Find where the given text appears and provide that cell's center as (X, Y) coordinate. 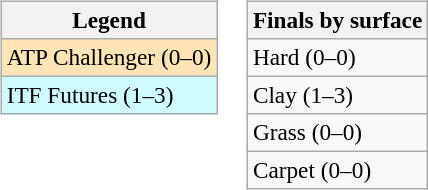
Clay (1–3) (337, 95)
Finals by surface (337, 20)
Legend (108, 20)
Carpet (0–0) (337, 171)
ATP Challenger (0–0) (108, 57)
ITF Futures (1–3) (108, 95)
Hard (0–0) (337, 57)
Grass (0–0) (337, 133)
